Capture the cell that displays the provided text and extract its (x, y) central coordinate. 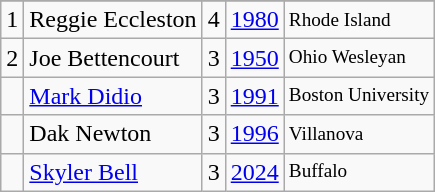
4 (214, 20)
2024 (254, 172)
1991 (254, 96)
Joe Bettencourt (113, 58)
Reggie Eccleston (113, 20)
Villanova (358, 134)
1996 (254, 134)
Buffalo (358, 172)
Skyler Bell (113, 172)
1980 (254, 20)
1950 (254, 58)
Boston University (358, 96)
1 (12, 20)
Dak Newton (113, 134)
Rhode Island (358, 20)
Mark Didio (113, 96)
2 (12, 58)
Ohio Wesleyan (358, 58)
